Find where the given text appears and provide that cell's center as [x, y] coordinate. 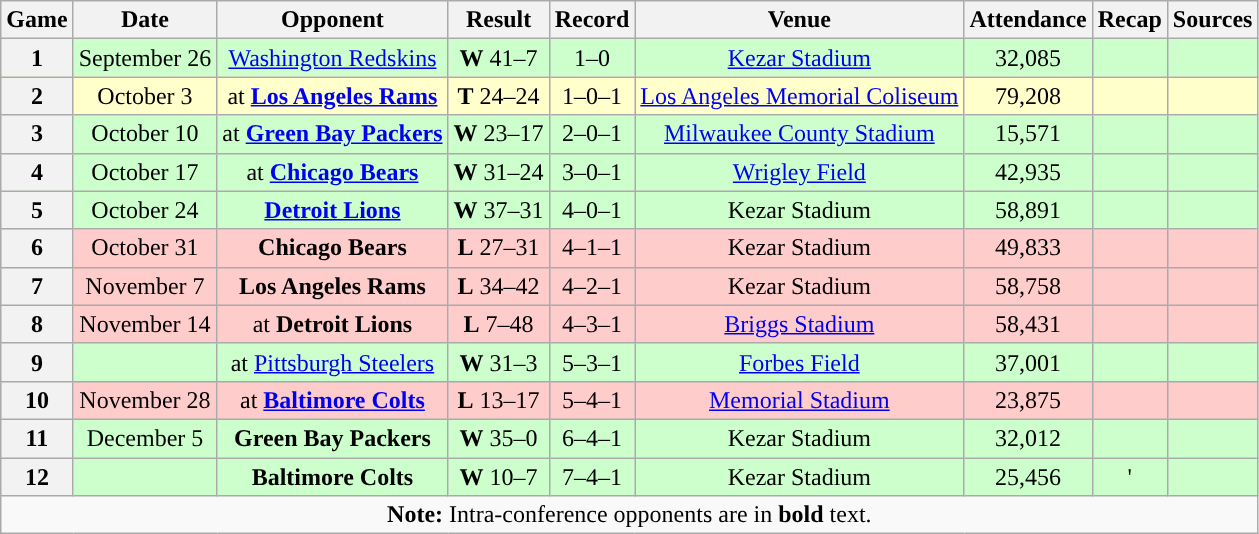
September 26 [145, 58]
4–0–1 [592, 210]
7–4–1 [592, 477]
1–0–1 [592, 96]
at Detroit Lions [332, 324]
at Los Angeles Rams [332, 96]
Wrigley Field [800, 172]
10 [37, 400]
4 [37, 172]
W 41–7 [498, 58]
79,208 [1028, 96]
4–1–1 [592, 248]
October 17 [145, 172]
October 24 [145, 210]
L 7–48 [498, 324]
58,431 [1028, 324]
Detroit Lions [332, 210]
1–0 [592, 58]
7 [37, 286]
Opponent [332, 20]
Los Angeles Memorial Coliseum [800, 96]
L 13–17 [498, 400]
' [1130, 477]
October 3 [145, 96]
49,833 [1028, 248]
6 [37, 248]
at Chicago Bears [332, 172]
1 [37, 58]
3–0–1 [592, 172]
2 [37, 96]
Milwaukee County Stadium [800, 134]
Note: Intra-conference opponents are in bold text. [630, 515]
W 37–31 [498, 210]
42,935 [1028, 172]
at Baltimore Colts [332, 400]
October 10 [145, 134]
December 5 [145, 438]
at Pittsburgh Steelers [332, 362]
15,571 [1028, 134]
6–4–1 [592, 438]
3 [37, 134]
Washington Redskins [332, 58]
W 31–3 [498, 362]
Sources [1212, 20]
5 [37, 210]
4–3–1 [592, 324]
25,456 [1028, 477]
Baltimore Colts [332, 477]
37,001 [1028, 362]
November 14 [145, 324]
12 [37, 477]
Attendance [1028, 20]
Forbes Field [800, 362]
W 23–17 [498, 134]
November 28 [145, 400]
November 7 [145, 286]
Recap [1130, 20]
Game [37, 20]
L 34–42 [498, 286]
Green Bay Packers [332, 438]
Venue [800, 20]
2–0–1 [592, 134]
Chicago Bears [332, 248]
11 [37, 438]
Record [592, 20]
32,012 [1028, 438]
L 27–31 [498, 248]
23,875 [1028, 400]
Result [498, 20]
32,085 [1028, 58]
Date [145, 20]
58,891 [1028, 210]
T 24–24 [498, 96]
Briggs Stadium [800, 324]
8 [37, 324]
W 35–0 [498, 438]
W 31–24 [498, 172]
4–2–1 [592, 286]
October 31 [145, 248]
58,758 [1028, 286]
at Green Bay Packers [332, 134]
5–4–1 [592, 400]
9 [37, 362]
5–3–1 [592, 362]
Memorial Stadium [800, 400]
Los Angeles Rams [332, 286]
W 10–7 [498, 477]
